Determine the (x, y) coordinate at the center of the cell enclosing the given text.  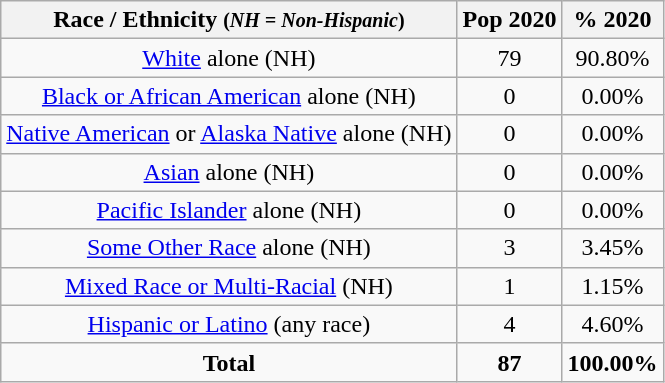
Pop 2020 (510, 20)
79 (510, 58)
4 (510, 324)
1.15% (612, 286)
87 (510, 362)
1 (510, 286)
3 (510, 248)
Total (229, 362)
Asian alone (NH) (229, 172)
White alone (NH) (229, 58)
Hispanic or Latino (any race) (229, 324)
100.00% (612, 362)
Black or African American alone (NH) (229, 96)
3.45% (612, 248)
Race / Ethnicity (NH = Non-Hispanic) (229, 20)
4.60% (612, 324)
Native American or Alaska Native alone (NH) (229, 134)
Mixed Race or Multi-Racial (NH) (229, 286)
90.80% (612, 58)
% 2020 (612, 20)
Pacific Islander alone (NH) (229, 210)
Some Other Race alone (NH) (229, 248)
